Output the [X, Y] coordinate of the center of the cell containing the given text.  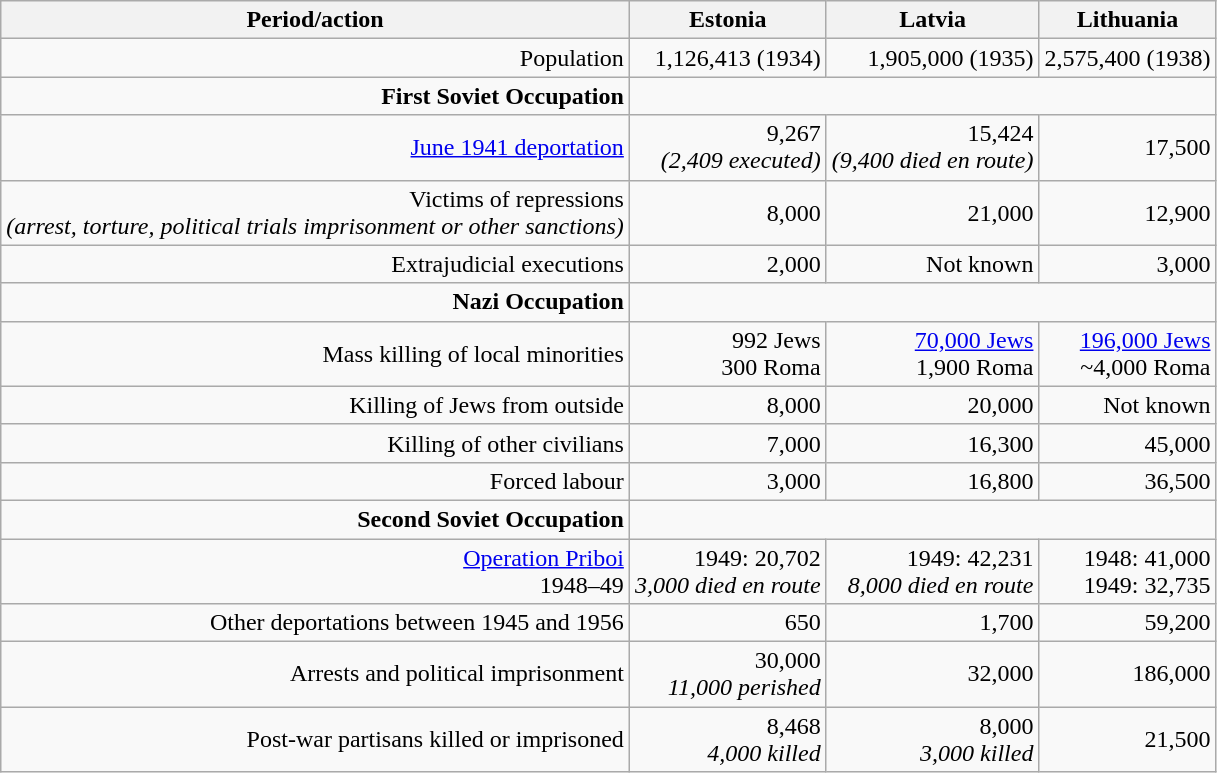
1,700 [932, 623]
Forced labour [316, 481]
Operation Priboi1948–49 [316, 570]
First Soviet Occupation [316, 96]
1,905,000 (1935) [932, 58]
16,300 [932, 443]
2,000 [728, 264]
Period/action [316, 20]
Estonia [728, 20]
Nazi Occupation [316, 302]
2,575,400 (1938) [1128, 58]
Latvia [932, 20]
30,00011,000 perished [728, 674]
9,267(2,409 executed) [728, 148]
70,000 Jews1,900 Roma [932, 354]
Victims of repressions(arrest, torture, political trials imprisonment or other sanctions) [316, 212]
Post-war partisans killed or imprisoned [316, 740]
Lithuania [1128, 20]
Other deportations between 1945 and 1956 [316, 623]
Population [316, 58]
16,800 [932, 481]
Arrests and political imprisonment [316, 674]
12,900 [1128, 212]
36,500 [1128, 481]
15,424(9,400 died en route) [932, 148]
8,0003,000 killed [932, 740]
8,4684,000 killed [728, 740]
Killing of other civilians [316, 443]
Killing of Jews from outside [316, 405]
196,000 Jews~4,000 Roma [1128, 354]
1948: 41,0001949: 32,735 [1128, 570]
21,500 [1128, 740]
1,126,413 (1934) [728, 58]
Second Soviet Occupation [316, 519]
7,000 [728, 443]
Extrajudicial executions [316, 264]
17,500 [1128, 148]
45,000 [1128, 443]
20,000 [932, 405]
650 [728, 623]
21,000 [932, 212]
Mass killing of local minorities [316, 354]
1949: 42,2318,000 died en route [932, 570]
992 Jews300 Roma [728, 354]
June 1941 deportation [316, 148]
1949: 20,7023,000 died en route [728, 570]
32,000 [932, 674]
186,000 [1128, 674]
59,200 [1128, 623]
